Output the (x, y) coordinate of the center of the cell containing the given text.  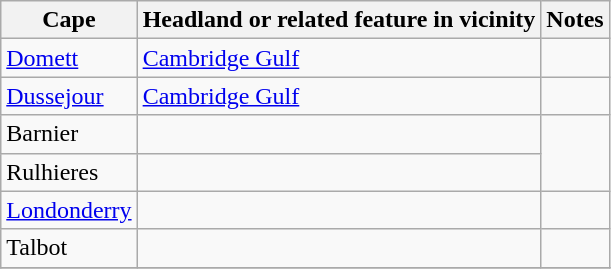
Londonderry (69, 210)
Rulhieres (69, 172)
Domett (69, 58)
Cape (69, 20)
Barnier (69, 134)
Talbot (69, 248)
Notes (575, 20)
Dussejour (69, 96)
Headland or related feature in vicinity (339, 20)
